Provide the [x, y] coordinate of the cell's center where the given text is located.  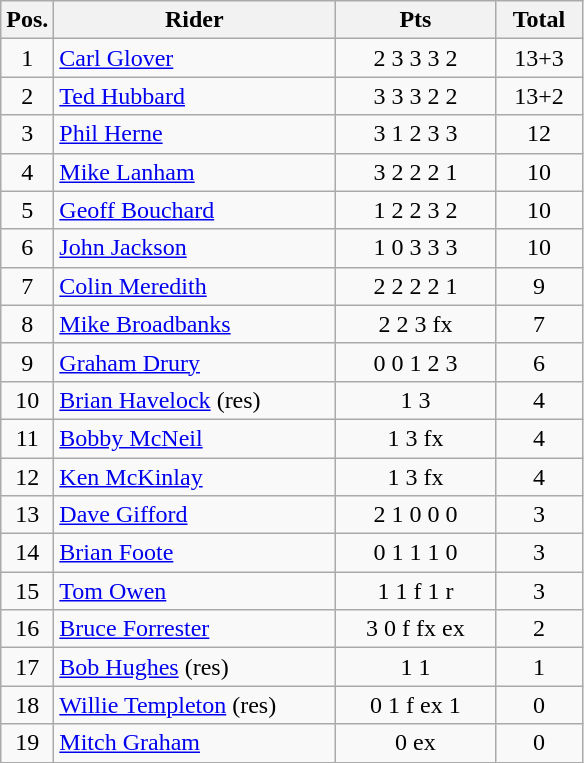
Rider [194, 20]
Geoff Bouchard [194, 210]
Bobby McNeil [194, 438]
3 0 f fx ex [416, 629]
Total [539, 20]
Brian Havelock (res) [194, 400]
8 [28, 324]
Mitch Graham [194, 743]
2 1 0 0 0 [416, 515]
Pos. [28, 20]
John Jackson [194, 248]
0 1 1 1 0 [416, 553]
0 ex [416, 743]
17 [28, 667]
3 3 3 2 2 [416, 96]
19 [28, 743]
3 2 2 2 1 [416, 172]
0 1 f ex 1 [416, 705]
Carl Glover [194, 58]
Ted Hubbard [194, 96]
Brian Foote [194, 553]
2 2 2 2 1 [416, 286]
1 1 [416, 667]
Bruce Forrester [194, 629]
16 [28, 629]
Colin Meredith [194, 286]
0 0 1 2 3 [416, 362]
14 [28, 553]
2 2 3 fx [416, 324]
Tom Owen [194, 591]
Mike Broadbanks [194, 324]
1 0 3 3 3 [416, 248]
13+2 [539, 96]
Willie Templeton (res) [194, 705]
Mike Lanham [194, 172]
13+3 [539, 58]
2 3 3 3 2 [416, 58]
11 [28, 438]
1 3 [416, 400]
Ken McKinlay [194, 477]
18 [28, 705]
5 [28, 210]
15 [28, 591]
Bob Hughes (res) [194, 667]
Dave Gifford [194, 515]
Pts [416, 20]
13 [28, 515]
Phil Herne [194, 134]
1 2 2 3 2 [416, 210]
Graham Drury [194, 362]
1 1 f 1 r [416, 591]
3 1 2 3 3 [416, 134]
